Scan for the cell matching the given text and deliver its [X, Y] coordinate at center. 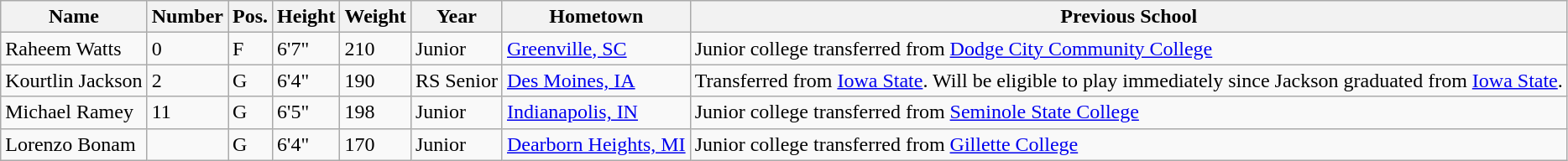
210 [375, 49]
Des Moines, IA [596, 80]
Junior college transferred from Seminole State College [1128, 112]
F [250, 49]
Height [306, 17]
0 [187, 49]
Dearborn Heights, MI [596, 144]
Lorenzo Bonam [74, 144]
6'5" [306, 112]
Hometown [596, 17]
Transferred from Iowa State. Will be eligible to play immediately since Jackson graduated from Iowa State. [1128, 80]
Raheem Watts [74, 49]
6'7" [306, 49]
RS Senior [457, 80]
170 [375, 144]
Junior college transferred from Dodge City Community College [1128, 49]
Indianapolis, IN [596, 112]
Greenville, SC [596, 49]
Michael Ramey [74, 112]
Junior college transferred from Gillette College [1128, 144]
Number [187, 17]
Year [457, 17]
11 [187, 112]
Pos. [250, 17]
Weight [375, 17]
Kourtlin Jackson [74, 80]
198 [375, 112]
Previous School [1128, 17]
2 [187, 80]
Name [74, 17]
190 [375, 80]
